Capture the cell that displays the provided text and extract its [X, Y] central coordinate. 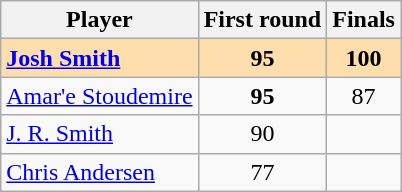
Finals [364, 20]
87 [364, 96]
Chris Andersen [100, 172]
77 [262, 172]
90 [262, 134]
J. R. Smith [100, 134]
First round [262, 20]
Josh Smith [100, 58]
Amar'e Stoudemire [100, 96]
Player [100, 20]
100 [364, 58]
